Find where the given text appears and provide that cell's center as (X, Y) coordinate. 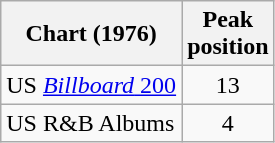
13 (228, 85)
4 (228, 123)
Chart (1976) (92, 34)
Peakposition (228, 34)
US Billboard 200 (92, 85)
US R&B Albums (92, 123)
